Output the (x, y) coordinate of the center of the cell containing the given text.  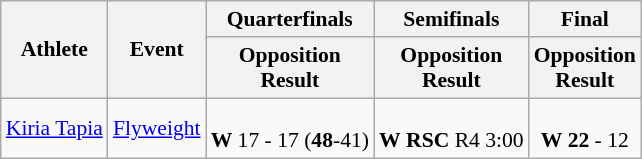
W 22 - 12 (585, 128)
Kiria Tapia (54, 128)
Event (157, 50)
Flyweight (157, 128)
Athlete (54, 50)
Quarterfinals (290, 19)
Semifinals (452, 19)
Final (585, 19)
W 17 - 17 (48-41) (290, 128)
W RSC R4 3:00 (452, 128)
